Return [x, y] of the center of cell containing provided text 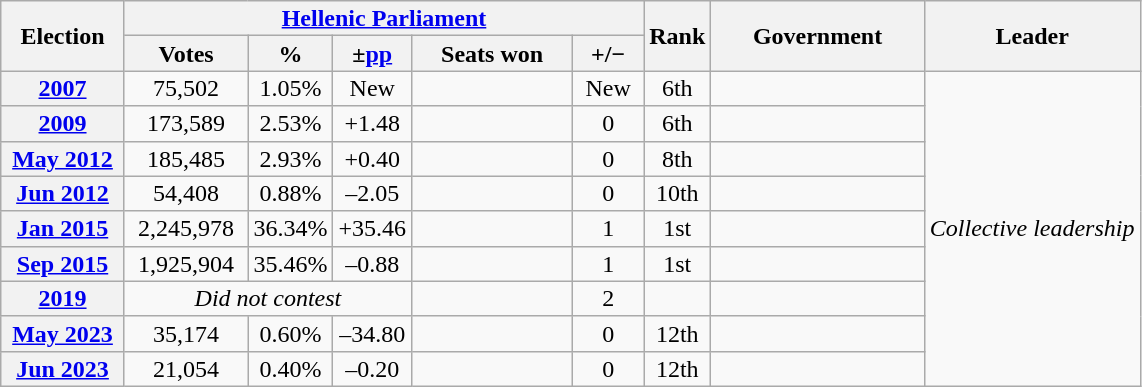
2,245,978 [186, 228]
2.53% [290, 124]
May 2023 [63, 334]
10th [678, 194]
Collective leadership [1032, 229]
Sep 2015 [63, 264]
0.60% [290, 334]
+1.48 [372, 124]
2 [608, 298]
–0.88 [372, 264]
Leader [1032, 36]
2009 [63, 124]
8th [678, 158]
21,054 [186, 368]
Jan 2015 [63, 228]
±pp [372, 54]
0.88% [290, 194]
1,925,904 [186, 264]
2.93% [290, 158]
Rank [678, 36]
Votes [186, 54]
2007 [63, 88]
Jun 2023 [63, 368]
–34.80 [372, 334]
35.46% [290, 264]
+0.40 [372, 158]
173,589 [186, 124]
35,174 [186, 334]
185,485 [186, 158]
–2.05 [372, 194]
% [290, 54]
+/− [608, 54]
Hellenic Parliament [384, 18]
May 2012 [63, 158]
Did not contest [268, 298]
36.34% [290, 228]
Jun 2012 [63, 194]
Seats won [492, 54]
Election [63, 36]
–0.20 [372, 368]
54,408 [186, 194]
Government [818, 36]
75,502 [186, 88]
+35.46 [372, 228]
1.05% [290, 88]
2019 [63, 298]
0.40% [290, 368]
